Return the [X, Y] coordinate for the center point of the cell that contains the specified text.  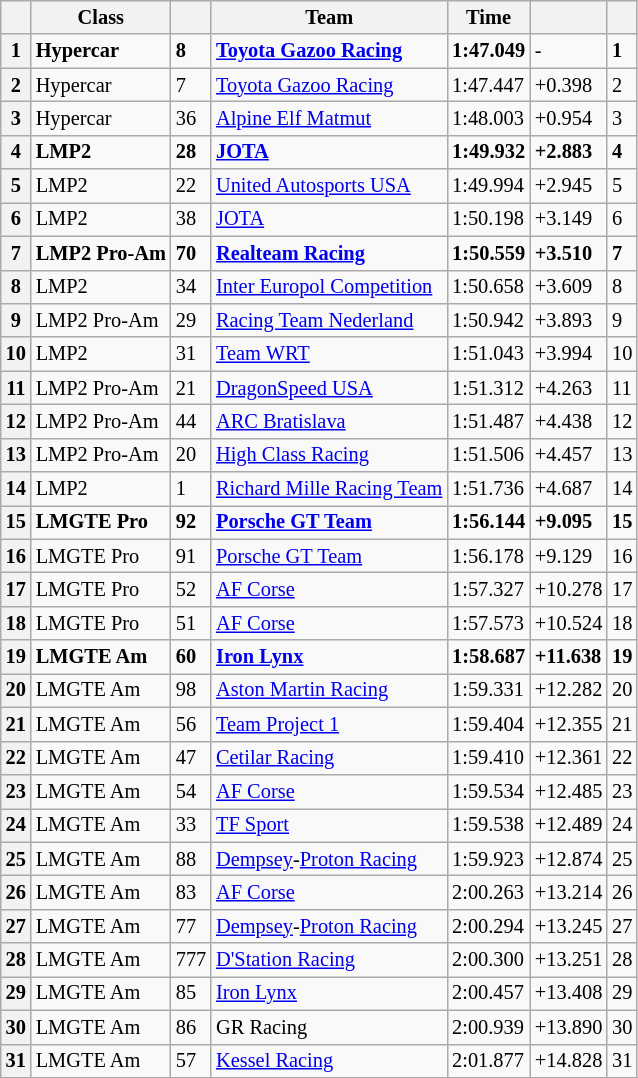
+12.489 [568, 825]
Team WRT [329, 354]
+2.883 [568, 152]
1:51.043 [488, 354]
2:00.939 [488, 1027]
56 [191, 724]
Inter Europol Competition [329, 287]
High Class Racing [329, 455]
92 [191, 522]
GR Racing [329, 1027]
United Autosports USA [329, 186]
Team [329, 17]
2:01.877 [488, 1061]
1:58.687 [488, 657]
+9.095 [568, 522]
Kessel Racing [329, 1061]
+13.251 [568, 960]
1:51.312 [488, 388]
+4.263 [568, 388]
70 [191, 253]
+14.828 [568, 1061]
1:59.404 [488, 724]
+12.485 [568, 791]
+3.994 [568, 354]
+11.638 [568, 657]
TF Sport [329, 825]
Time [488, 17]
1:51.506 [488, 455]
2:00.294 [488, 926]
1:49.994 [488, 186]
1:59.410 [488, 758]
38 [191, 219]
1:59.923 [488, 859]
+10.278 [568, 589]
1:56.178 [488, 556]
+0.954 [568, 118]
- [568, 51]
51 [191, 623]
33 [191, 825]
44 [191, 421]
+13.408 [568, 993]
+4.438 [568, 421]
777 [191, 960]
88 [191, 859]
77 [191, 926]
1:51.736 [488, 489]
+3.893 [568, 320]
Richard Mille Racing Team [329, 489]
47 [191, 758]
1:49.932 [488, 152]
+12.282 [568, 690]
+12.355 [568, 724]
91 [191, 556]
+3.149 [568, 219]
+4.687 [568, 489]
+13.890 [568, 1027]
ARC Bratislava [329, 421]
1:48.003 [488, 118]
+12.361 [568, 758]
+13.245 [568, 926]
34 [191, 287]
1:50.658 [488, 287]
52 [191, 589]
1:56.144 [488, 522]
1:57.327 [488, 589]
+3.609 [568, 287]
57 [191, 1061]
1:47.049 [488, 51]
1:57.573 [488, 623]
98 [191, 690]
+12.874 [568, 859]
Alpine Elf Matmut [329, 118]
1:50.198 [488, 219]
+2.945 [568, 186]
2:00.300 [488, 960]
+9.129 [568, 556]
1:51.487 [488, 421]
+13.214 [568, 892]
Cetilar Racing [329, 758]
86 [191, 1027]
1:50.942 [488, 320]
+4.457 [568, 455]
Team Project 1 [329, 724]
+10.524 [568, 623]
36 [191, 118]
1:59.331 [488, 690]
54 [191, 791]
DragonSpeed USA [329, 388]
83 [191, 892]
1:47.447 [488, 85]
Class [101, 17]
85 [191, 993]
Racing Team Nederland [329, 320]
1:59.538 [488, 825]
2:00.457 [488, 993]
Aston Martin Racing [329, 690]
2:00.263 [488, 892]
+3.510 [568, 253]
D'Station Racing [329, 960]
60 [191, 657]
+0.398 [568, 85]
1:50.559 [488, 253]
Realteam Racing [329, 253]
1:59.534 [488, 791]
